Extract the (X, Y) coordinate from the center of the cell holding the provided text.  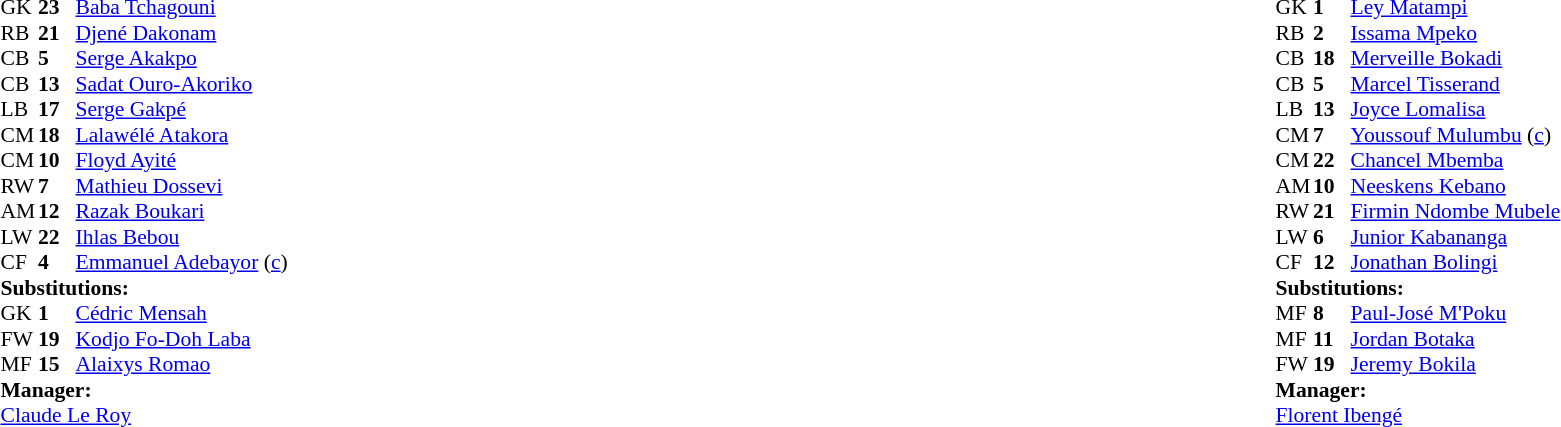
Jeremy Bokila (1456, 365)
Kodjo Fo-Doh Laba (182, 339)
11 (1332, 339)
Cédric Mensah (182, 313)
Chancel Mbemba (1456, 161)
Razak Boukari (182, 211)
Emmanuel Adebayor (c) (182, 263)
Joyce Lomalisa (1456, 109)
Floyd Ayité (182, 161)
Youssouf Mulumbu (c) (1456, 135)
Lalawélé Atakora (182, 135)
Marcel Tisserand (1456, 84)
Junior Kabananga (1456, 237)
Djené Dakonam (182, 33)
Jonathan Bolingi (1456, 263)
GK (19, 313)
Jordan Botaka (1456, 339)
Ihlas Bebou (182, 237)
Serge Gakpé (182, 109)
17 (57, 109)
8 (1332, 313)
1 (57, 313)
Merveille Bokadi (1456, 59)
4 (57, 263)
Neeskens Kebano (1456, 186)
15 (57, 365)
Firmin Ndombe Mubele (1456, 211)
6 (1332, 237)
Alaixys Romao (182, 365)
2 (1332, 33)
Mathieu Dossevi (182, 186)
Serge Akakpo (182, 59)
Issama Mpeko (1456, 33)
Sadat Ouro-Akoriko (182, 84)
Paul-José M'Poku (1456, 313)
